Search for the cell housing the specified text and yield its (X, Y) center coordinate. 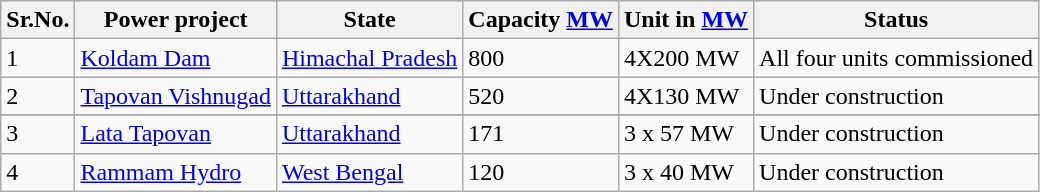
2 (38, 96)
3 (38, 134)
120 (541, 172)
Status (896, 20)
800 (541, 58)
Rammam Hydro (176, 172)
4X200 MW (686, 58)
171 (541, 134)
Capacity MW (541, 20)
Koldam Dam (176, 58)
4 (38, 172)
Tapovan Vishnugad (176, 96)
Himachal Pradesh (369, 58)
West Bengal (369, 172)
State (369, 20)
520 (541, 96)
3 x 57 MW (686, 134)
4X130 MW (686, 96)
Lata Tapovan (176, 134)
Sr.No. (38, 20)
All four units commissioned (896, 58)
1 (38, 58)
3 x 40 MW (686, 172)
Unit in MW (686, 20)
Power project (176, 20)
